Provide the [X, Y] coordinate of the cell's center where the given text is located.  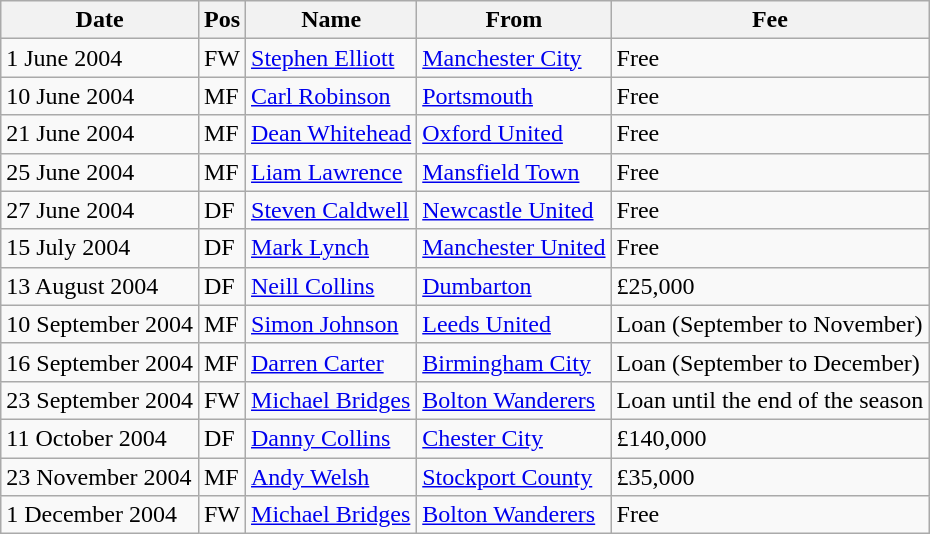
Mansfield Town [514, 172]
27 June 2004 [100, 210]
Birmingham City [514, 362]
Steven Caldwell [332, 210]
Dean Whitehead [332, 134]
Neill Collins [332, 286]
Loan (September to December) [770, 362]
Darren Carter [332, 362]
Liam Lawrence [332, 172]
Stephen Elliott [332, 58]
Portsmouth [514, 96]
Andy Welsh [332, 477]
10 June 2004 [100, 96]
Leeds United [514, 324]
10 September 2004 [100, 324]
Mark Lynch [332, 248]
Manchester United [514, 248]
1 December 2004 [100, 515]
13 August 2004 [100, 286]
Loan until the end of the season [770, 400]
From [514, 20]
£25,000 [770, 286]
15 July 2004 [100, 248]
Danny Collins [332, 438]
Manchester City [514, 58]
Simon Johnson [332, 324]
Name [332, 20]
Newcastle United [514, 210]
1 June 2004 [100, 58]
25 June 2004 [100, 172]
Loan (September to November) [770, 324]
Dumbarton [514, 286]
Chester City [514, 438]
Oxford United [514, 134]
23 September 2004 [100, 400]
£140,000 [770, 438]
21 June 2004 [100, 134]
11 October 2004 [100, 438]
£35,000 [770, 477]
Fee [770, 20]
Carl Robinson [332, 96]
Date [100, 20]
16 September 2004 [100, 362]
23 November 2004 [100, 477]
Stockport County [514, 477]
Pos [222, 20]
